Return [X, Y] of the center of cell containing provided text 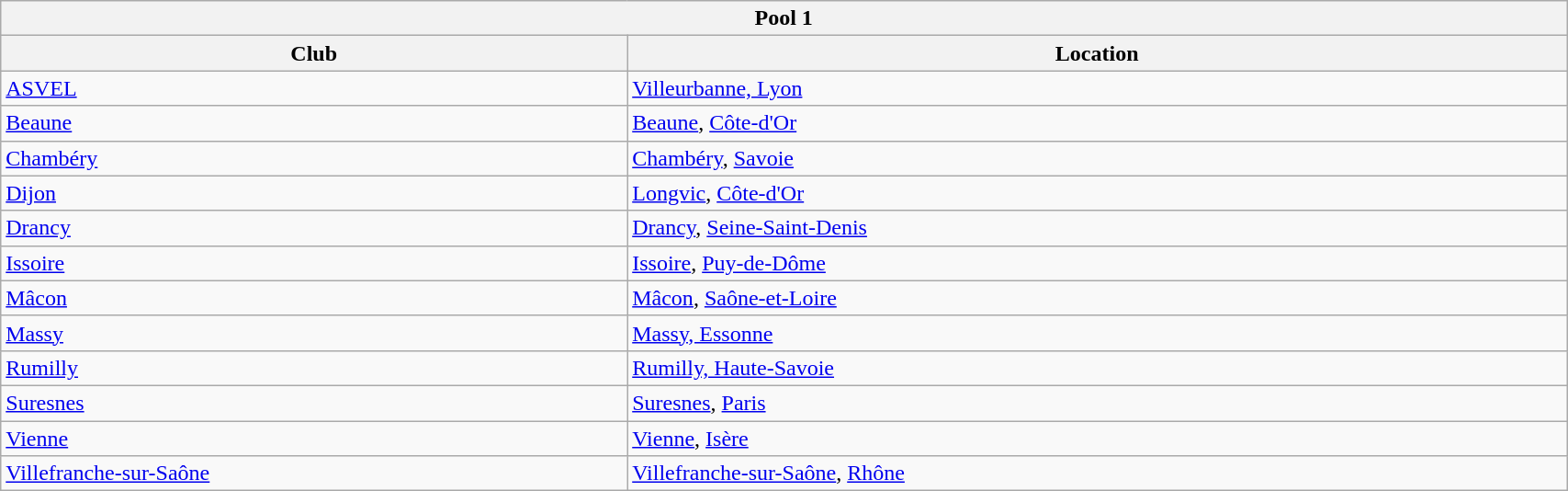
Drancy, Seine-Saint-Denis [1097, 228]
Mâcon, Saône-et-Loire [1097, 298]
Villeurbanne, Lyon [1097, 88]
Suresnes, Paris [1097, 403]
Club [314, 53]
Vienne [314, 439]
Rumilly, Haute-Savoie [1097, 368]
Suresnes [314, 403]
Dijon [314, 193]
Massy, Essonne [1097, 333]
Villefranche-sur-Saône, Rhône [1097, 474]
Longvic, Côte-d'Or [1097, 193]
Beaune, Côte-d'Or [1097, 123]
Massy [314, 333]
Rumilly [314, 368]
Issoire, Puy-de-Dôme [1097, 263]
Villefranche-sur-Saône [314, 474]
Chambéry, Savoie [1097, 158]
Location [1097, 53]
Beaune [314, 123]
ASVEL [314, 88]
Chambéry [314, 158]
Issoire [314, 263]
Vienne, Isère [1097, 439]
Mâcon [314, 298]
Pool 1 [784, 18]
Drancy [314, 228]
